Scan for the cell matching the given text and deliver its (X, Y) coordinate at center. 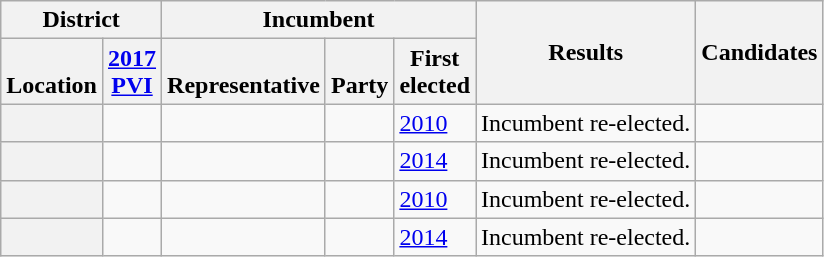
Incumbent (319, 20)
District (82, 20)
Location (52, 72)
Party (359, 72)
Results (586, 52)
2017PVI (132, 72)
Firstelected (435, 72)
Representative (244, 72)
Candidates (760, 52)
